From the cell containing the given text, extract its center point as [x, y] coordinate. 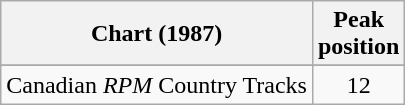
Canadian RPM Country Tracks [157, 85]
12 [358, 85]
Peakposition [358, 34]
Chart (1987) [157, 34]
